Search for the cell housing the specified text and yield its (X, Y) center coordinate. 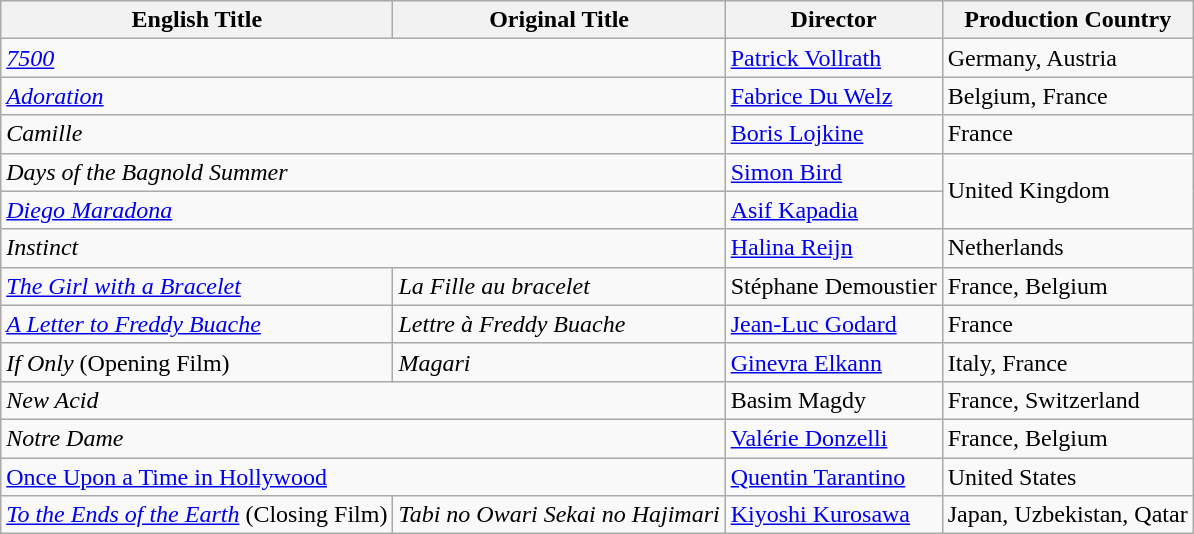
Once Upon a Time in Hollywood (363, 477)
Director (834, 20)
La Fille au bracelet (559, 286)
Days of the Bagnold Summer (363, 172)
English Title (197, 20)
Halina Reijn (834, 248)
Simon Bird (834, 172)
Jean-Luc Godard (834, 324)
Instinct (363, 248)
Tabi no Owari Sekai no Hajimari (559, 515)
Germany, Austria (1068, 58)
Magari (559, 362)
Patrick Vollrath (834, 58)
Valérie Donzelli (834, 438)
Asif Kapadia (834, 210)
Quentin Tarantino (834, 477)
Ginevra Elkann (834, 362)
United Kingdom (1068, 191)
United States (1068, 477)
Netherlands (1068, 248)
Stéphane Demoustier (834, 286)
The Girl with a Bracelet (197, 286)
Camille (363, 134)
Original Title (559, 20)
Basim Magdy (834, 400)
To the Ends of the Earth (Closing Film) (197, 515)
7500 (363, 58)
Production Country (1068, 20)
A Letter to Freddy Buache (197, 324)
Diego Maradona (363, 210)
Adoration (363, 96)
France, Switzerland (1068, 400)
If Only (Opening Film) (197, 362)
Italy, France (1068, 362)
Belgium, France (1068, 96)
Lettre à Freddy Buache (559, 324)
Boris Lojkine (834, 134)
Fabrice Du Welz (834, 96)
New Acid (363, 400)
Kiyoshi Kurosawa (834, 515)
Japan, Uzbekistan, Qatar (1068, 515)
Notre Dame (363, 438)
